Detect which cell encompasses the target text, then output its (X, Y) center coordinate. 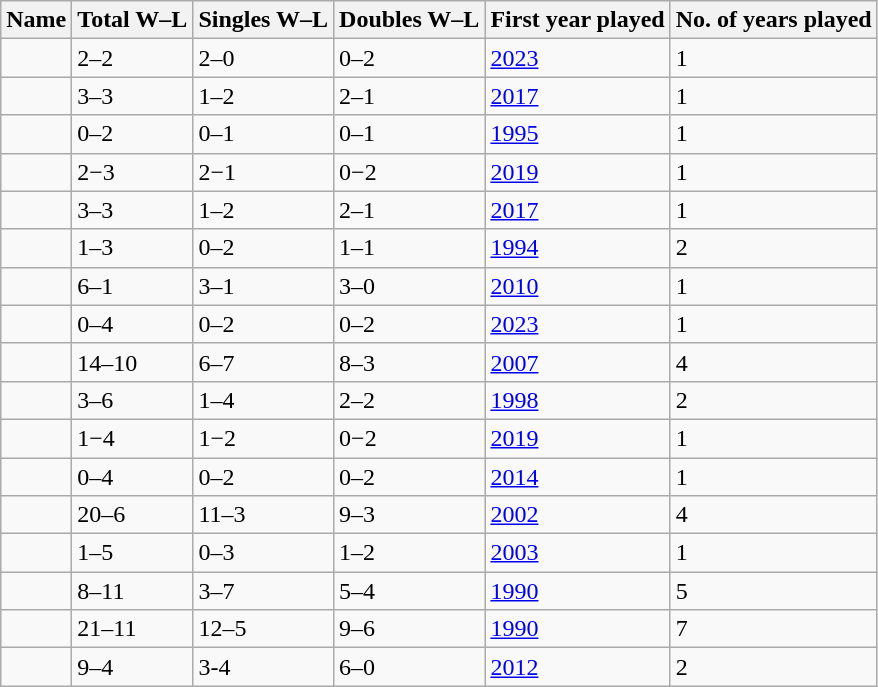
2−3 (132, 172)
2003 (578, 553)
1−2 (264, 438)
0–3 (264, 553)
8–3 (410, 362)
First year played (578, 20)
No. of years played (774, 20)
3–6 (132, 400)
Singles W–L (264, 20)
1994 (578, 248)
3–1 (264, 286)
2007 (578, 362)
21–11 (132, 629)
3-4 (264, 667)
20–6 (132, 515)
9–3 (410, 515)
1–3 (132, 248)
2014 (578, 477)
9–6 (410, 629)
11–3 (264, 515)
6–0 (410, 667)
5 (774, 591)
1995 (578, 134)
2–0 (264, 58)
1998 (578, 400)
1–4 (264, 400)
14–10 (132, 362)
9–4 (132, 667)
2002 (578, 515)
6–7 (264, 362)
1–5 (132, 553)
2−1 (264, 172)
6–1 (132, 286)
2012 (578, 667)
2010 (578, 286)
1−4 (132, 438)
3–0 (410, 286)
5–4 (410, 591)
12–5 (264, 629)
1–1 (410, 248)
7 (774, 629)
Total W–L (132, 20)
Doubles W–L (410, 20)
Name (36, 20)
3–7 (264, 591)
8–11 (132, 591)
